Provide the [x, y] coordinate of the cell's center where the given text is located.  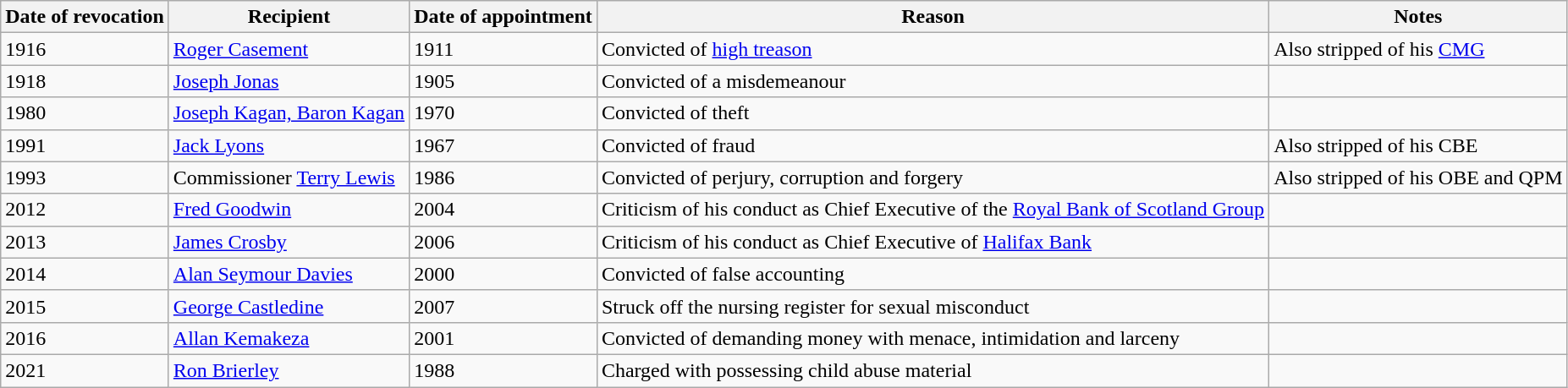
Criticism of his conduct as Chief Executive of the Royal Bank of Scotland Group [933, 210]
2001 [503, 338]
Criticism of his conduct as Chief Executive of Halifax Bank [933, 242]
2000 [503, 274]
2007 [503, 306]
2015 [85, 306]
1986 [503, 178]
Allan Kemakeza [289, 338]
Date of appointment [503, 17]
Alan Seymour Davies [289, 274]
2012 [85, 210]
Date of revocation [85, 17]
Ron Brierley [289, 370]
Commissioner Terry Lewis [289, 178]
1916 [85, 49]
Fred Goodwin [289, 210]
Struck off the nursing register for sexual misconduct [933, 306]
Joseph Jonas [289, 81]
Convicted of false accounting [933, 274]
Convicted of perjury, corruption and forgery [933, 178]
1991 [85, 145]
Also stripped of his CBE [1418, 145]
Charged with possessing child abuse material [933, 370]
Roger Casement [289, 49]
Recipient [289, 17]
1967 [503, 145]
Notes [1418, 17]
2013 [85, 242]
2006 [503, 242]
1988 [503, 370]
Convicted of high treason [933, 49]
2014 [85, 274]
2004 [503, 210]
1905 [503, 81]
Convicted of fraud [933, 145]
Convicted of a misdemeanour [933, 81]
1980 [85, 113]
1911 [503, 49]
Reason [933, 17]
Joseph Kagan, Baron Kagan [289, 113]
2021 [85, 370]
Also stripped of his OBE and QPM [1418, 178]
Convicted of demanding money with menace, intimidation and larceny [933, 338]
1993 [85, 178]
James Crosby [289, 242]
1970 [503, 113]
Jack Lyons [289, 145]
Also stripped of his CMG [1418, 49]
George Castledine [289, 306]
1918 [85, 81]
Convicted of theft [933, 113]
2016 [85, 338]
